Capture the cell that displays the provided text and extract its (x, y) central coordinate. 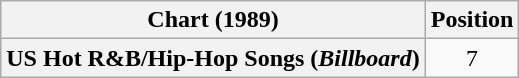
Chart (1989) (213, 20)
7 (472, 58)
US Hot R&B/Hip-Hop Songs (Billboard) (213, 58)
Position (472, 20)
